Identify which cell holds the provided text, then report its (X, Y) central coordinate. 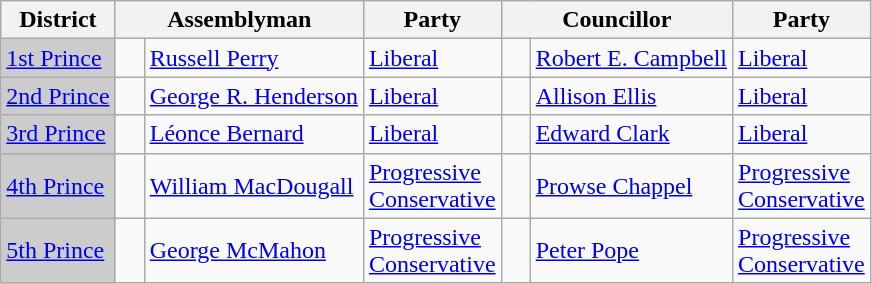
2nd Prince (58, 96)
Russell Perry (254, 58)
4th Prince (58, 186)
George R. Henderson (254, 96)
5th Prince (58, 250)
1st Prince (58, 58)
Allison Ellis (631, 96)
3rd Prince (58, 134)
Edward Clark (631, 134)
Léonce Bernard (254, 134)
George McMahon (254, 250)
Robert E. Campbell (631, 58)
Assemblyman (239, 20)
Councillor (616, 20)
William MacDougall (254, 186)
Prowse Chappel (631, 186)
District (58, 20)
Peter Pope (631, 250)
